Pinpoint the cell where the given text exists, returning its [x, y] midpoint coordinate. 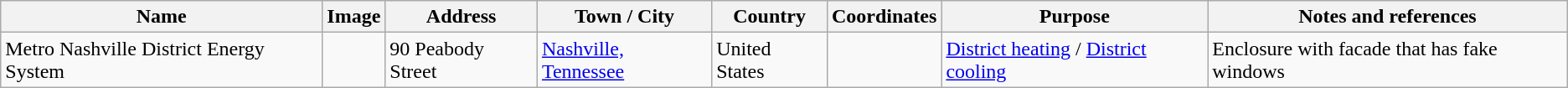
Image [353, 17]
Nashville, Tennessee [624, 60]
Coordinates [884, 17]
United States [770, 60]
District heating / District cooling [1075, 60]
90 Peabody Street [462, 60]
Country [770, 17]
Purpose [1075, 17]
Enclosure with facade that has fake windows [1388, 60]
Metro Nashville District Energy System [162, 60]
Address [462, 17]
Name [162, 17]
Town / City [624, 17]
Notes and references [1388, 17]
